Return (x, y) of the center of cell containing provided text 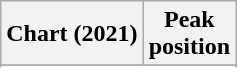
Peakposition (189, 34)
Chart (2021) (72, 34)
